For the text-containing cell, return its midpoint in [x, y] coordinate format. 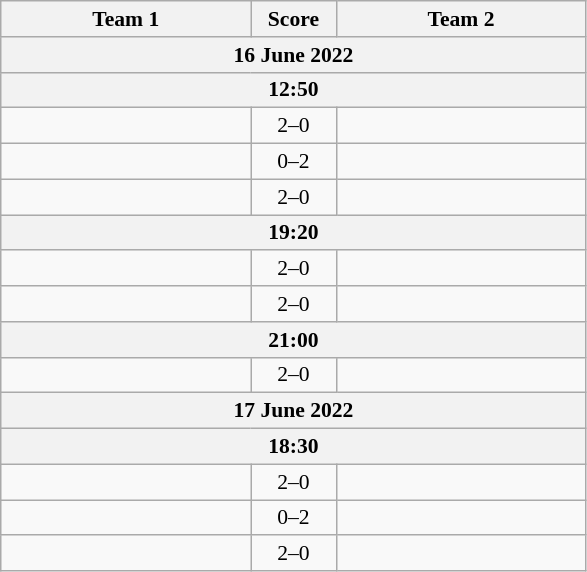
16 June 2022 [294, 55]
17 June 2022 [294, 411]
Team 2 [461, 19]
12:50 [294, 90]
Score [294, 19]
Team 1 [126, 19]
21:00 [294, 340]
18:30 [294, 447]
19:20 [294, 233]
